Return the [x, y] coordinate for the center point of the cell that contains the specified text.  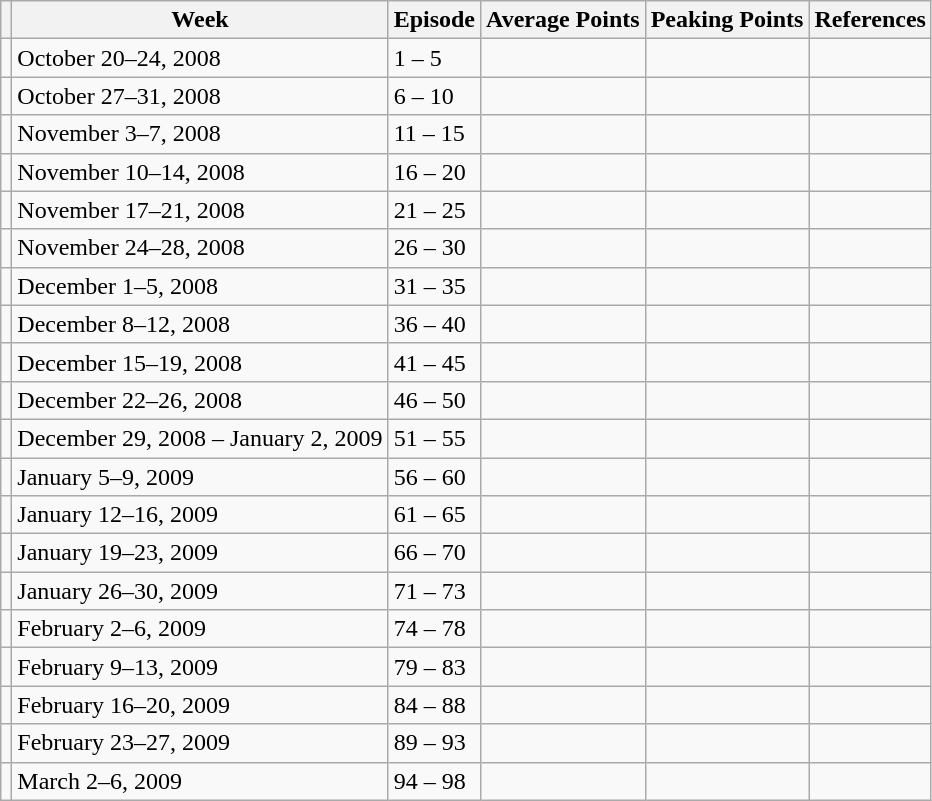
January 5–9, 2009 [200, 477]
36 – 40 [434, 324]
December 22–26, 2008 [200, 400]
71 – 73 [434, 591]
December 15–19, 2008 [200, 362]
February 16–20, 2009 [200, 705]
Average Points [564, 20]
51 – 55 [434, 438]
1 – 5 [434, 58]
December 8–12, 2008 [200, 324]
46 – 50 [434, 400]
October 20–24, 2008 [200, 58]
January 19–23, 2009 [200, 553]
41 – 45 [434, 362]
October 27–31, 2008 [200, 96]
56 – 60 [434, 477]
February 23–27, 2009 [200, 743]
March 2–6, 2009 [200, 781]
December 29, 2008 – January 2, 2009 [200, 438]
16 – 20 [434, 172]
February 9–13, 2009 [200, 667]
21 – 25 [434, 210]
Peaking Points [727, 20]
61 – 65 [434, 515]
26 – 30 [434, 248]
February 2–6, 2009 [200, 629]
66 – 70 [434, 553]
94 – 98 [434, 781]
79 – 83 [434, 667]
Week [200, 20]
11 – 15 [434, 134]
November 17–21, 2008 [200, 210]
January 12–16, 2009 [200, 515]
74 – 78 [434, 629]
89 – 93 [434, 743]
84 – 88 [434, 705]
November 10–14, 2008 [200, 172]
November 24–28, 2008 [200, 248]
References [870, 20]
November 3–7, 2008 [200, 134]
31 – 35 [434, 286]
December 1–5, 2008 [200, 286]
Episode [434, 20]
January 26–30, 2009 [200, 591]
6 – 10 [434, 96]
